Search for the cell housing the specified text and yield its (x, y) center coordinate. 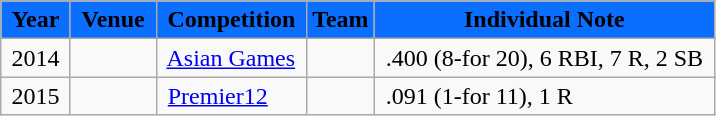
Team (341, 20)
Asian Games (231, 58)
.091 (1-for 11), 1 R (544, 96)
Individual Note (544, 20)
Competition (231, 20)
Premier12 (231, 96)
Year (36, 20)
Venue (113, 20)
2014 (36, 58)
2015 (36, 96)
.400 (8-for 20), 6 RBI, 7 R, 2 SB (544, 58)
